Output the (x, y) coordinate of the center of the cell containing the given text.  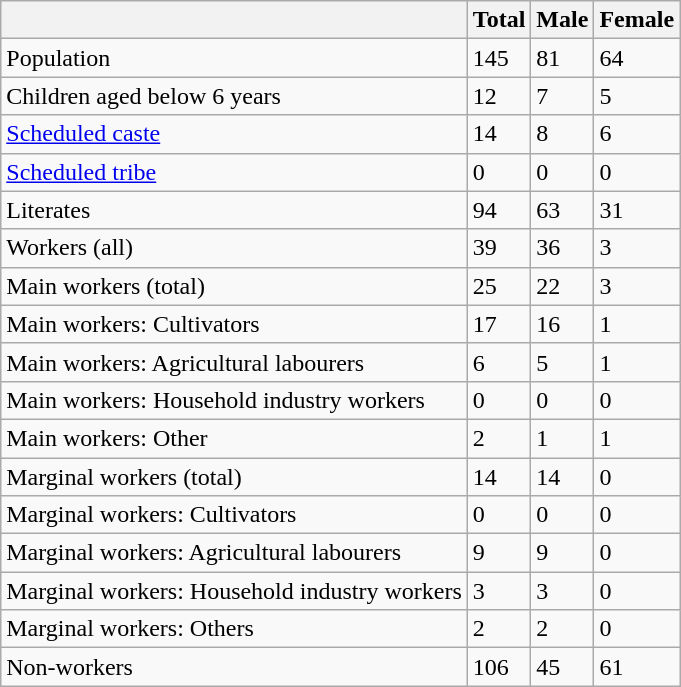
Main workers (total) (234, 286)
64 (637, 58)
36 (562, 248)
Scheduled tribe (234, 172)
Children aged below 6 years (234, 96)
Marginal workers: Agricultural labourers (234, 553)
Total (499, 20)
31 (637, 210)
94 (499, 210)
25 (499, 286)
8 (562, 134)
16 (562, 324)
12 (499, 96)
Marginal workers (total) (234, 477)
Main workers: Household industry workers (234, 400)
63 (562, 210)
Workers (all) (234, 248)
45 (562, 667)
61 (637, 667)
Population (234, 58)
Marginal workers: Others (234, 629)
Male (562, 20)
106 (499, 667)
Literates (234, 210)
17 (499, 324)
81 (562, 58)
Female (637, 20)
Main workers: Cultivators (234, 324)
7 (562, 96)
Non-workers (234, 667)
145 (499, 58)
22 (562, 286)
Main workers: Agricultural labourers (234, 362)
Scheduled caste (234, 134)
Main workers: Other (234, 438)
Marginal workers: Household industry workers (234, 591)
39 (499, 248)
Marginal workers: Cultivators (234, 515)
